Return the (x, y) coordinate for the center point of the cell that contains the specified text.  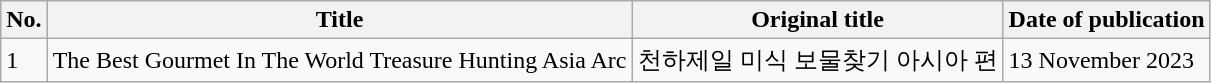
The Best Gourmet In The World Treasure Hunting Asia Arc (340, 60)
13 November 2023 (1106, 60)
Original title (818, 20)
천하제일 미식 보물찾기 아시아 편 (818, 60)
1 (24, 60)
Title (340, 20)
Date of publication (1106, 20)
No. (24, 20)
